Scan for the cell matching the given text and deliver its [X, Y] coordinate at center. 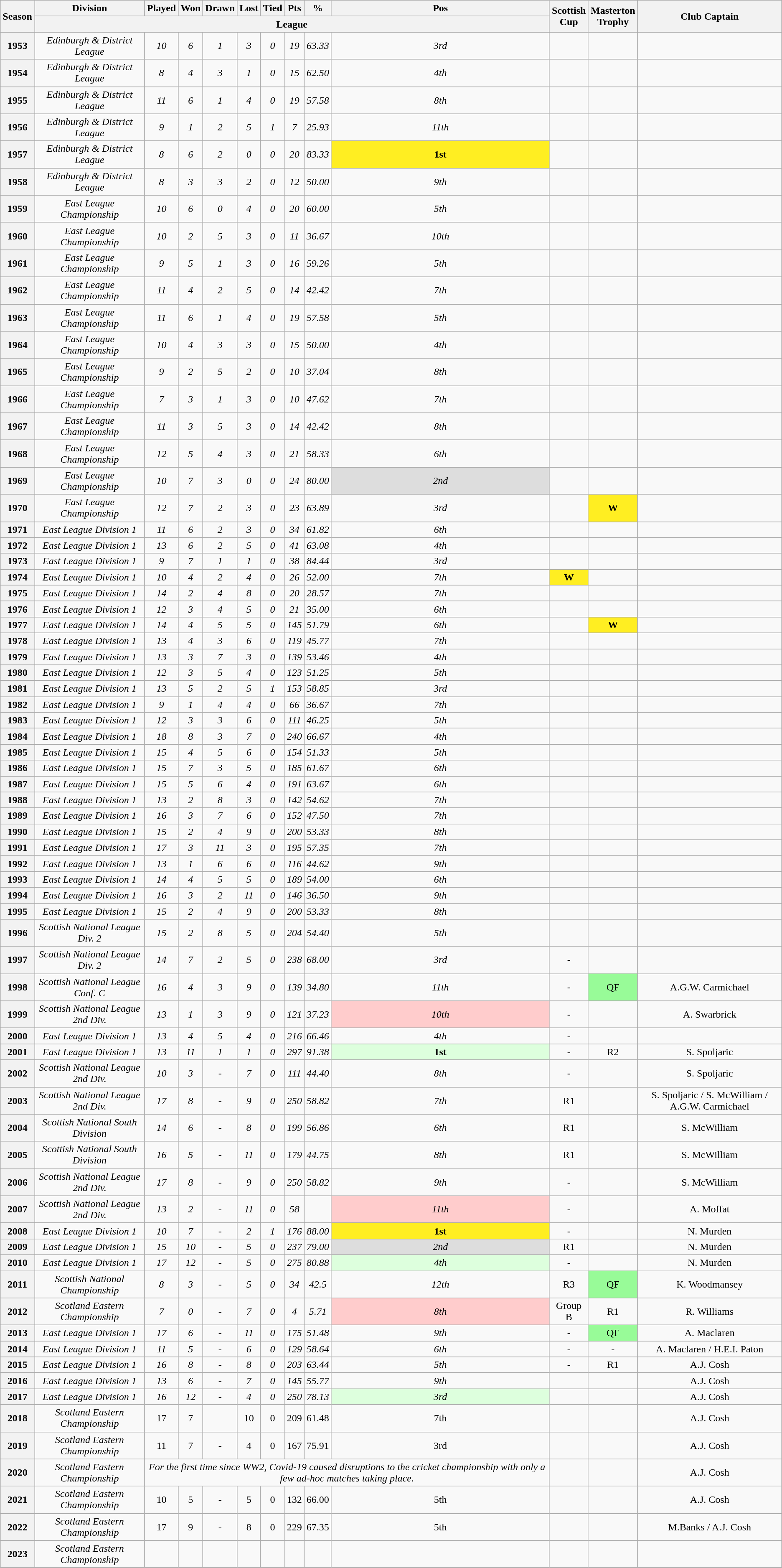
42.5 [317, 1284]
54.40 [317, 933]
1979 [18, 657]
1991 [18, 848]
132 [294, 1499]
91.38 [317, 1052]
1965 [18, 372]
54.62 [317, 800]
2001 [18, 1052]
84.44 [317, 561]
52.00 [317, 577]
2018 [18, 1418]
63.08 [317, 545]
44.40 [317, 1073]
1960 [18, 236]
League [292, 24]
216 [294, 1036]
25.93 [317, 127]
Scottish National League Conf. C [89, 987]
58.85 [317, 689]
275 [294, 1263]
229 [294, 1527]
2021 [18, 1499]
58.33 [317, 454]
1964 [18, 345]
2010 [18, 1263]
297 [294, 1052]
63.67 [317, 784]
A. Swarbrick [709, 1015]
1958 [18, 181]
36.50 [317, 895]
51.33 [317, 752]
2003 [18, 1101]
68.00 [317, 960]
2002 [18, 1073]
1993 [18, 879]
1969 [18, 481]
37.23 [317, 1015]
2006 [18, 1182]
Drawn [220, 8]
Won [190, 8]
2008 [18, 1231]
1963 [18, 318]
240 [294, 736]
MastertonTrophy [613, 16]
R3 [569, 1284]
R. Williams [709, 1311]
1955 [18, 100]
176 [294, 1231]
45.77 [317, 641]
1995 [18, 911]
56.86 [317, 1128]
58.64 [317, 1349]
1977 [18, 625]
1971 [18, 529]
61.67 [317, 768]
142 [294, 800]
A.G.W. Carmichael [709, 987]
A. Maclaren / H.E.I. Paton [709, 1349]
61.82 [317, 529]
1966 [18, 400]
195 [294, 848]
2009 [18, 1247]
1962 [18, 290]
1972 [18, 545]
1987 [18, 784]
185 [294, 768]
2012 [18, 1311]
47.62 [317, 400]
1998 [18, 987]
2011 [18, 1284]
121 [294, 1015]
44.62 [317, 863]
% [317, 8]
Division [89, 8]
83.33 [317, 155]
1961 [18, 263]
51.25 [317, 673]
51.48 [317, 1333]
Scottish National Championship [89, 1284]
35.00 [317, 609]
A. Maclaren [709, 1333]
1959 [18, 209]
78.13 [317, 1397]
ScottishCup [569, 16]
179 [294, 1155]
1989 [18, 816]
2023 [18, 1554]
152 [294, 816]
37.04 [317, 372]
24 [294, 481]
119 [294, 641]
237 [294, 1247]
1982 [18, 705]
60.00 [317, 209]
2005 [18, 1155]
123 [294, 673]
63.89 [317, 508]
Pts [294, 8]
75.91 [317, 1445]
58 [294, 1209]
18 [161, 736]
1957 [18, 155]
146 [294, 895]
For the first time since WW2, Covid-19 caused disruptions to the cricket championship with only a few ad-hoc matches taking place. [347, 1473]
R2 [613, 1052]
28.57 [317, 593]
S. Spoljaric / S. McWilliam / A.G.W. Carmichael [709, 1101]
47.50 [317, 816]
189 [294, 879]
1986 [18, 768]
1994 [18, 895]
204 [294, 933]
1978 [18, 641]
12th [440, 1284]
1985 [18, 752]
66.67 [317, 736]
2000 [18, 1036]
61.48 [317, 1418]
1988 [18, 800]
154 [294, 752]
57.35 [317, 848]
1956 [18, 127]
175 [294, 1333]
Group B [569, 1311]
44.75 [317, 1155]
80.00 [317, 481]
1983 [18, 720]
Lost [249, 8]
63.33 [317, 46]
88.00 [317, 1231]
Season [18, 16]
Club Captain [709, 16]
2014 [18, 1349]
116 [294, 863]
1973 [18, 561]
34.80 [317, 987]
54.00 [317, 879]
2016 [18, 1381]
2020 [18, 1473]
59.26 [317, 263]
209 [294, 1418]
1980 [18, 673]
M.Banks / A.J. Cosh [709, 1527]
191 [294, 784]
Tied [272, 8]
2013 [18, 1333]
1968 [18, 454]
203 [294, 1365]
5.71 [317, 1311]
1992 [18, 863]
51.79 [317, 625]
67.35 [317, 1527]
53.46 [317, 657]
66 [294, 705]
1996 [18, 933]
A. Moffat [709, 1209]
62.50 [317, 73]
79.00 [317, 1247]
167 [294, 1445]
Pos [440, 8]
129 [294, 1349]
1984 [18, 736]
55.77 [317, 1381]
2022 [18, 1527]
2015 [18, 1365]
23 [294, 508]
1953 [18, 46]
1999 [18, 1015]
Played [161, 8]
41 [294, 545]
2004 [18, 1128]
46.25 [317, 720]
238 [294, 960]
1970 [18, 508]
80.88 [317, 1263]
1974 [18, 577]
1967 [18, 426]
1997 [18, 960]
2017 [18, 1397]
1990 [18, 832]
153 [294, 689]
2007 [18, 1209]
1975 [18, 593]
K. Woodmansey [709, 1284]
38 [294, 561]
2019 [18, 1445]
66.46 [317, 1036]
66.00 [317, 1499]
1976 [18, 609]
1981 [18, 689]
199 [294, 1128]
26 [294, 577]
1954 [18, 73]
63.44 [317, 1365]
